Return the (x, y) coordinate for the center point of the cell that contains the specified text.  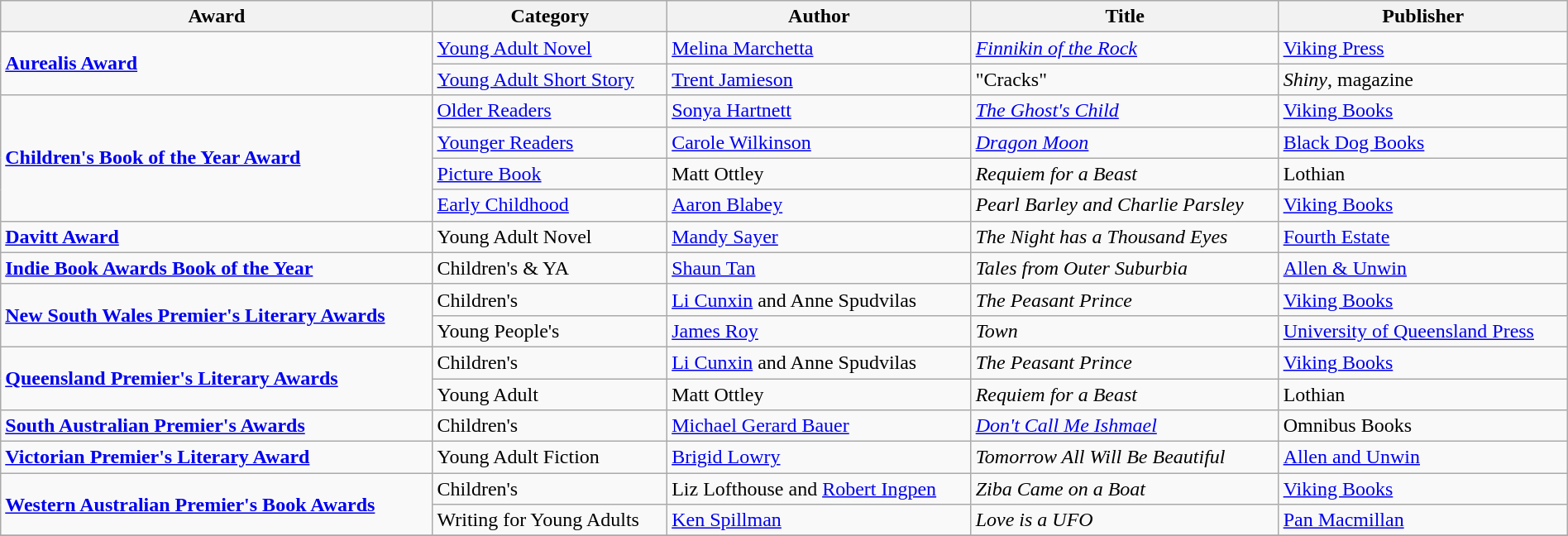
Victorian Premier's Literary Award (217, 457)
Young Adult (550, 395)
James Roy (820, 331)
Don't Call Me Ishmael (1125, 426)
Carole Wilkinson (820, 142)
Black Dog Books (1422, 142)
"Cracks" (1125, 79)
Love is a UFO (1125, 520)
The Night has a Thousand Eyes (1125, 237)
Pearl Barley and Charlie Parsley (1125, 205)
Title (1125, 17)
Writing for Young Adults (550, 520)
Michael Gerard Bauer (820, 426)
Allen and Unwin (1422, 457)
Aaron Blabey (820, 205)
Fourth Estate (1422, 237)
Sonya Hartnett (820, 111)
Davitt Award (217, 237)
Ken Spillman (820, 520)
The Ghost's Child (1125, 111)
Shiny, magazine (1422, 79)
Young Adult Short Story (550, 79)
Viking Press (1422, 48)
Picture Book (550, 174)
Shaun Tan (820, 268)
Trent Jamieson (820, 79)
Allen & Unwin (1422, 268)
New South Wales Premier's Literary Awards (217, 315)
Ziba Came on a Boat (1125, 489)
Finnikin of the Rock (1125, 48)
Aurealis Award (217, 64)
Children's Book of the Year Award (217, 158)
Mandy Sayer (820, 237)
Young Adult Fiction (550, 457)
Town (1125, 331)
Older Readers (550, 111)
Pan Macmillan (1422, 520)
Liz Lofthouse and Robert Ingpen (820, 489)
Dragon Moon (1125, 142)
Omnibus Books (1422, 426)
Early Childhood (550, 205)
Younger Readers (550, 142)
Tomorrow All Will Be Beautiful (1125, 457)
Category (550, 17)
South Australian Premier's Awards (217, 426)
University of Queensland Press (1422, 331)
Young People's (550, 331)
Western Australian Premier's Book Awards (217, 505)
Brigid Lowry (820, 457)
Children's & YA (550, 268)
Publisher (1422, 17)
Melina Marchetta (820, 48)
Indie Book Awards Book of the Year (217, 268)
Queensland Premier's Literary Awards (217, 378)
Author (820, 17)
Award (217, 17)
Tales from Outer Suburbia (1125, 268)
